Capture the cell that displays the provided text and extract its (x, y) central coordinate. 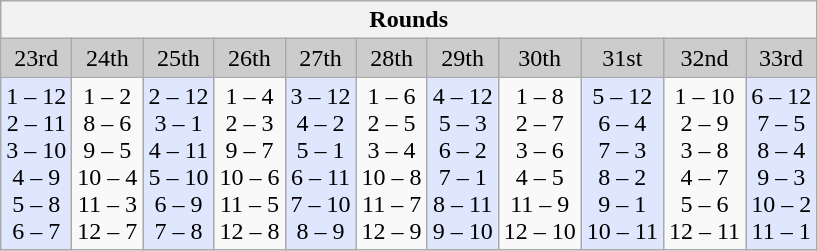
32nd (704, 58)
5 – 126 – 47 – 38 – 29 – 110 – 11 (622, 164)
1 – 102 – 93 – 84 – 75 – 612 – 11 (704, 164)
27th (320, 58)
23rd (36, 58)
1 – 28 – 69 – 510 – 411 – 312 – 7 (108, 164)
24th (108, 58)
28th (392, 58)
4 – 125 – 36 – 27 – 18 – 119 – 10 (462, 164)
31st (622, 58)
2 – 123 – 14 – 115 – 106 – 97 – 8 (178, 164)
1 – 62 – 53 – 410 – 811 – 712 – 9 (392, 164)
1 – 122 – 113 – 104 – 95 – 86 – 7 (36, 164)
1 – 82 – 73 – 64 – 511 – 912 – 10 (540, 164)
1 – 42 – 39 – 710 – 611 – 512 – 8 (250, 164)
30th (540, 58)
29th (462, 58)
3 – 124 – 25 – 16 – 117 – 108 – 9 (320, 164)
25th (178, 58)
26th (250, 58)
6 – 127 – 58 – 49 – 310 – 211 – 1 (782, 164)
Rounds (409, 20)
33rd (782, 58)
